Extract the (x, y) coordinate from the center of the cell holding the provided text.  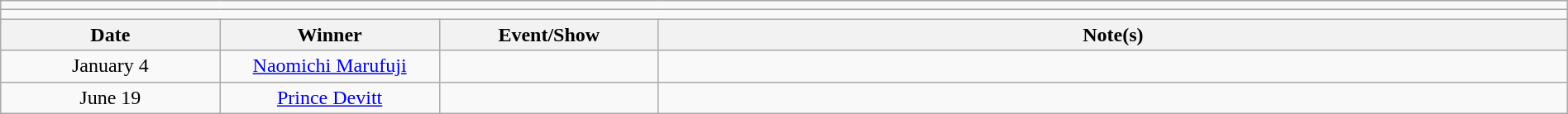
Date (111, 35)
Prince Devitt (329, 97)
Note(s) (1113, 35)
Winner (329, 35)
June 19 (111, 97)
Event/Show (549, 35)
Naomichi Marufuji (329, 66)
January 4 (111, 66)
